Determine the (X, Y) coordinate at the center of the cell enclosing the given text.  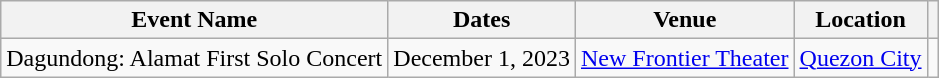
Venue (684, 20)
Dagundong: Alamat First Solo Concert (194, 58)
Dates (482, 20)
December 1, 2023 (482, 58)
Event Name (194, 20)
Location (860, 20)
Quezon City (860, 58)
New Frontier Theater (684, 58)
